Extract the (X, Y) coordinate from the center of the cell holding the provided text.  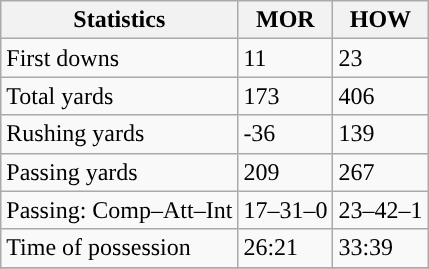
First downs (120, 58)
Statistics (120, 20)
Passing yards (120, 172)
Passing: Comp–Att–Int (120, 210)
-36 (286, 134)
23–42–1 (380, 210)
267 (380, 172)
33:39 (380, 248)
Rushing yards (120, 134)
Time of possession (120, 248)
17–31–0 (286, 210)
11 (286, 58)
MOR (286, 20)
HOW (380, 20)
406 (380, 96)
173 (286, 96)
209 (286, 172)
23 (380, 58)
26:21 (286, 248)
Total yards (120, 96)
139 (380, 134)
